Find where the given text appears and provide that cell's center as [X, Y] coordinate. 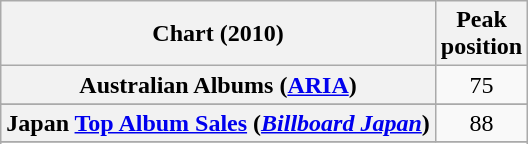
Chart (2010) [218, 34]
Peakposition [481, 34]
88 [481, 123]
75 [481, 85]
Japan Top Album Sales (Billboard Japan) [218, 123]
Australian Albums (ARIA) [218, 85]
